Return the [x, y] coordinate for the center point of the cell that contains the specified text.  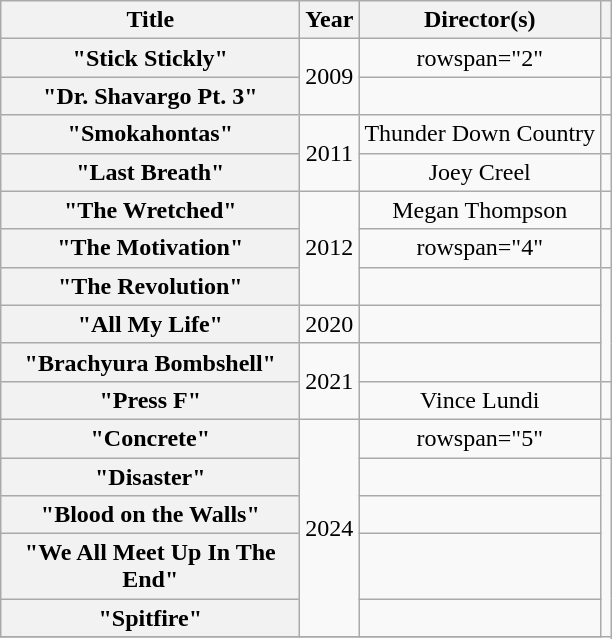
"Spitfire" [150, 618]
2024 [330, 528]
2021 [330, 381]
Title [150, 20]
"All My Life" [150, 324]
Year [330, 20]
rowspan="5" [480, 438]
"Last Breath" [150, 172]
Director(s) [480, 20]
2012 [330, 248]
"Smokahontas" [150, 134]
"Blood on the Walls" [150, 515]
"The Motivation" [150, 248]
"Disaster" [150, 477]
"Press F" [150, 400]
Thunder Down Country [480, 134]
2011 [330, 153]
"We All Meet Up In The End" [150, 566]
"The Wretched" [150, 210]
"Concrete" [150, 438]
rowspan="4" [480, 248]
"Stick Stickly" [150, 58]
"The Revolution" [150, 286]
Joey Creel [480, 172]
Vince Lundi [480, 400]
Megan Thompson [480, 210]
2009 [330, 77]
"Brachyura Bombshell" [150, 362]
"Dr. Shavargo Pt. 3" [150, 96]
rowspan="2" [480, 58]
2020 [330, 324]
